Output the (X, Y) coordinate of the center of the cell containing the given text.  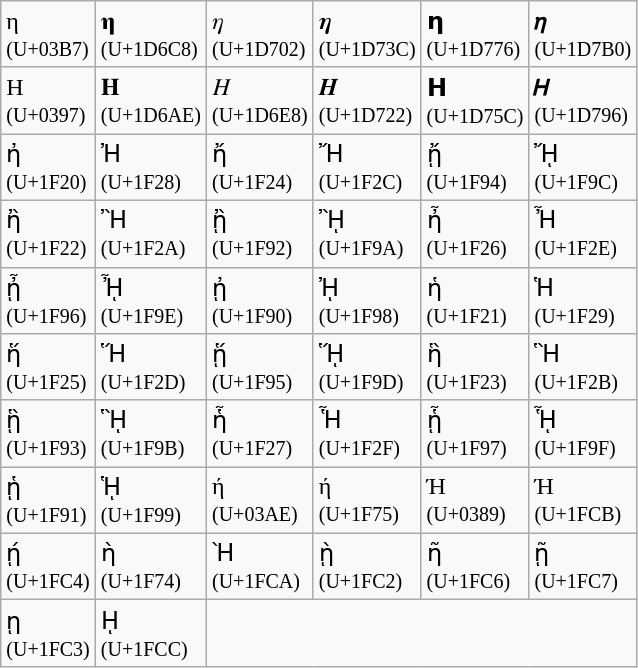
ᾙ(U+1F99) (150, 500)
Ἡ(U+1F29) (583, 300)
𝞰(U+1D7B0) (583, 34)
ᾚ(U+1F9A) (367, 234)
ἠ(U+1F20) (48, 168)
ᾘ(U+1F98) (367, 300)
Ἤ(U+1F2C) (367, 168)
η(U+03B7) (48, 34)
ἣ(U+1F23) (475, 368)
ᾑ(U+1F91) (48, 500)
𝛈(U+1D6C8) (150, 34)
Ἣ(U+1F2B) (583, 368)
ᾜ(U+1F9C) (583, 168)
𝚮(U+1D6AE) (150, 100)
ᾝ(U+1F9D) (367, 368)
ῂ(U+1FC2) (367, 566)
ᾗ(U+1F97) (475, 434)
ή(U+1F75) (367, 500)
ἢ(U+1F22) (48, 234)
Ή(U+0389) (475, 500)
ή(U+03AE) (260, 500)
𝝶(U+1D776) (475, 34)
ῄ(U+1FC4) (48, 566)
𝜢(U+1D722) (367, 100)
ὴ(U+1F74) (150, 566)
ἥ(U+1F25) (48, 368)
ᾒ(U+1F92) (260, 234)
Ὴ(U+1FCA) (260, 566)
𝜂(U+1D702) (260, 34)
ἡ(U+1F21) (475, 300)
𝞖(U+1D796) (583, 100)
ᾖ(U+1F96) (48, 300)
ἧ(U+1F27) (260, 434)
Ἦ(U+1F2E) (583, 234)
ῇ(U+1FC7) (583, 566)
ᾐ(U+1F90) (260, 300)
Η(U+0397) (48, 100)
ᾛ(U+1F9B) (150, 434)
Ἧ(U+1F2F) (367, 434)
ῃ(U+1FC3) (48, 634)
ᾞ(U+1F9E) (150, 300)
ᾕ(U+1F95) (260, 368)
ᾟ(U+1F9F) (583, 434)
𝜼(U+1D73C) (367, 34)
𝛨(U+1D6E8) (260, 100)
ῆ(U+1FC6) (475, 566)
Ἠ(U+1F28) (150, 168)
𝝜(U+1D75C) (475, 100)
ἦ(U+1F26) (475, 234)
Ἢ(U+1F2A) (150, 234)
ἤ(U+1F24) (260, 168)
Ή(U+1FCB) (583, 500)
ᾔ(U+1F94) (475, 168)
Ἥ(U+1F2D) (150, 368)
ᾓ(U+1F93) (48, 434)
ῌ(U+1FCC) (150, 634)
